Provide the [X, Y] coordinate of the cell's center where the given text is located.  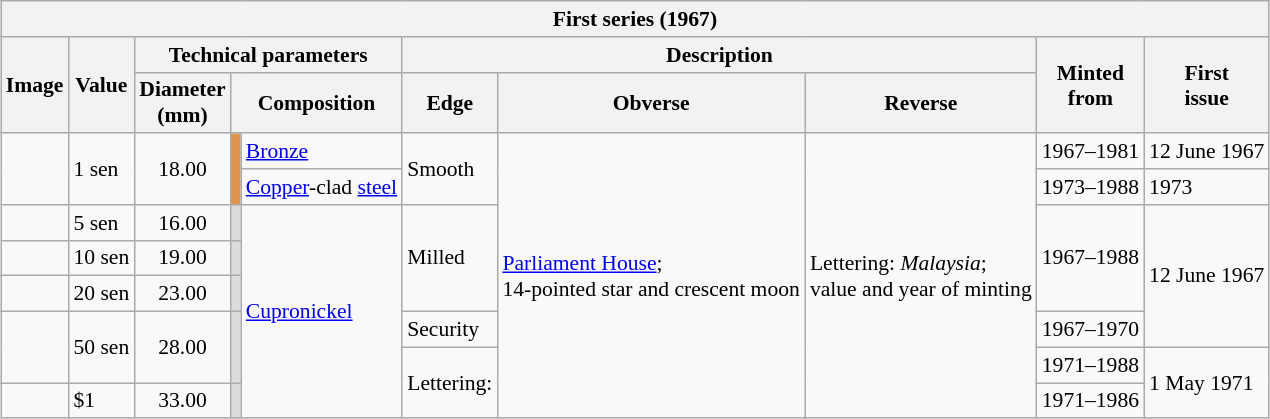
1967–1981 [1090, 151]
Lettering: Malaysia;value and year of minting [921, 276]
1973 [1206, 187]
1971–1988 [1090, 365]
1 sen [101, 168]
Security [450, 329]
Reverse [921, 102]
Image [35, 84]
10 sen [101, 258]
Cupronickel [322, 311]
First series (1967) [636, 19]
1971–1986 [1090, 400]
5 sen [101, 222]
50 sen [101, 346]
Copper-clad steel [322, 187]
33.00 [182, 400]
Composition [316, 102]
Diameter(mm) [182, 102]
28.00 [182, 346]
18.00 [182, 168]
Lettering: [450, 382]
Description [720, 54]
1 May 1971 [1206, 382]
Firstissue [1206, 84]
19.00 [182, 258]
23.00 [182, 294]
Obverse [650, 102]
Value [101, 84]
20 sen [101, 294]
Milled [450, 258]
$1 [101, 400]
Technical parameters [268, 54]
1973–1988 [1090, 187]
Smooth [450, 168]
Parliament House;14-pointed star and crescent moon [650, 276]
Mintedfrom [1090, 84]
16.00 [182, 222]
1967–1970 [1090, 329]
Bronze [322, 151]
1967–1988 [1090, 258]
Edge [450, 102]
